Identify which cell holds the provided text, then report its [X, Y] central coordinate. 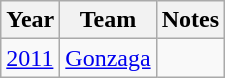
2011 [30, 58]
Gonzaga [108, 58]
Year [30, 20]
Notes [190, 20]
Team [108, 20]
